Scan for the cell matching the given text and deliver its [X, Y] coordinate at center. 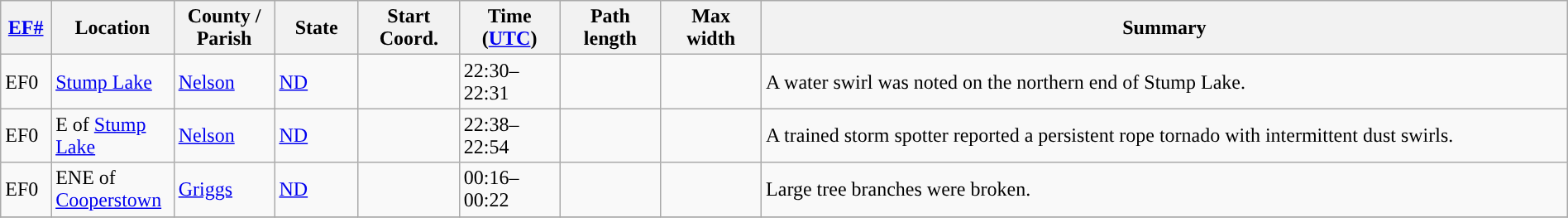
State [316, 28]
Max width [711, 28]
A trained storm spotter reported a persistent rope tornado with intermittent dust swirls. [1164, 136]
22:30–22:31 [509, 81]
Location [112, 28]
EF# [26, 28]
Start Coord. [409, 28]
Summary [1164, 28]
A water swirl was noted on the northern end of Stump Lake. [1164, 81]
Stump Lake [112, 81]
E of Stump Lake [112, 136]
ENE of Cooperstown [112, 189]
County / Parish [224, 28]
Time (UTC) [509, 28]
Path length [610, 28]
Griggs [224, 189]
Large tree branches were broken. [1164, 189]
22:38–22:54 [509, 136]
00:16–00:22 [509, 189]
